For the text-containing cell, return its midpoint in [X, Y] coordinate format. 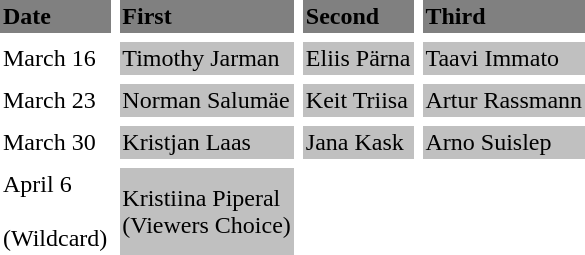
March 30 [55, 142]
Artur Rassmann [504, 100]
Kristjan Laas [206, 142]
March 16 [55, 58]
Arno Suislep [504, 142]
Jana Kask [358, 142]
Keit Triisa [358, 100]
Kristiina Piperal(Viewers Choice) [206, 212]
First [206, 16]
Date [55, 16]
April 6(Wildcard) [55, 212]
Taavi Immato [504, 58]
Second [358, 16]
Eliis Pärna [358, 58]
March 23 [55, 100]
Timothy Jarman [206, 58]
Third [504, 16]
Norman Salumäe [206, 100]
